Provide the (X, Y) coordinate of the cell's center where the given text is located.  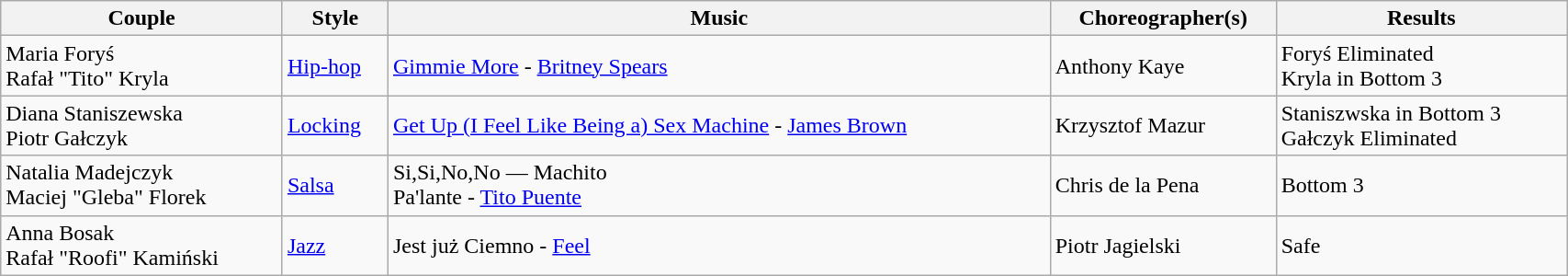
Foryś EliminatedKryla in Bottom 3 (1422, 66)
Music (718, 18)
Safe (1422, 245)
Piotr Jagielski (1163, 245)
Natalia MadejczykMaciej "Gleba" Florek (141, 186)
Anna BosakRafał "Roofi" Kamiński (141, 245)
Get Up (I Feel Like Being a) Sex Machine - James Brown (718, 125)
Jest już Ciemno - Feel (718, 245)
Gimmie More - Britney Spears (718, 66)
Hip-hop (334, 66)
Staniszwska in Bottom 3Gałczyk Eliminated (1422, 125)
Si,Si,No,No — MachitoPa'lante - Tito Puente (718, 186)
Results (1422, 18)
Jazz (334, 245)
Choreographer(s) (1163, 18)
Bottom 3 (1422, 186)
Krzysztof Mazur (1163, 125)
Maria ForyśRafał "Tito" Kryla (141, 66)
Locking (334, 125)
Chris de la Pena (1163, 186)
Style (334, 18)
Salsa (334, 186)
Anthony Kaye (1163, 66)
Diana StaniszewskaPiotr Gałczyk (141, 125)
Couple (141, 18)
